Find where the given text appears and provide that cell's center as [X, Y] coordinate. 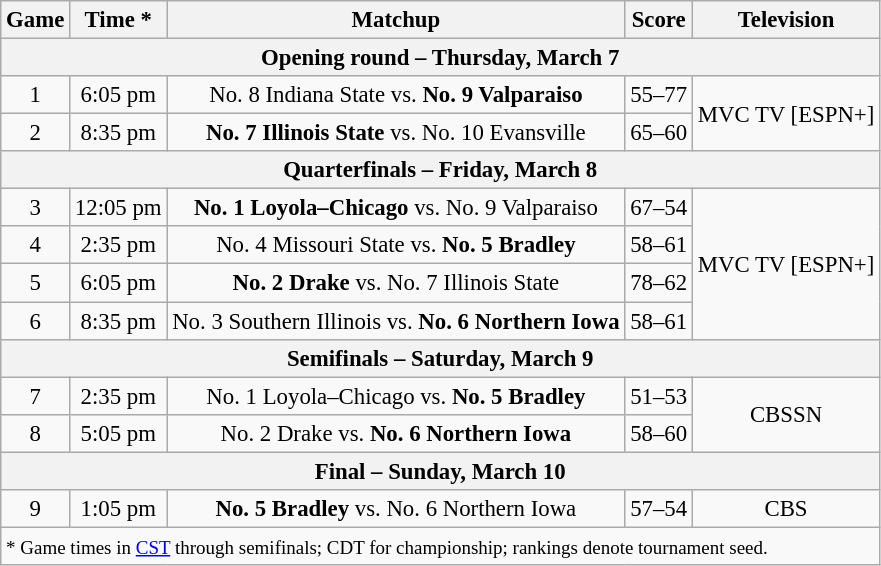
No. 1 Loyola–Chicago vs. No. 9 Valparaiso [396, 208]
Opening round – Thursday, March 7 [440, 58]
78–62 [659, 283]
CBS [786, 509]
No. 8 Indiana State vs. No. 9 Valparaiso [396, 95]
No. 1 Loyola–Chicago vs. No. 5 Bradley [396, 396]
Semifinals – Saturday, March 9 [440, 358]
7 [36, 396]
No. 5 Bradley vs. No. 6 Northern Iowa [396, 509]
Final – Sunday, March 10 [440, 471]
No. 7 Illinois State vs. No. 10 Evansville [396, 133]
No. 2 Drake vs. No. 6 Northern Iowa [396, 433]
57–54 [659, 509]
51–53 [659, 396]
67–54 [659, 208]
Television [786, 20]
* Game times in CST through semifinals; CDT for championship; rankings denote tournament seed. [440, 546]
4 [36, 245]
3 [36, 208]
No. 4 Missouri State vs. No. 5 Bradley [396, 245]
12:05 pm [118, 208]
Game [36, 20]
1:05 pm [118, 509]
9 [36, 509]
Score [659, 20]
Quarterfinals – Friday, March 8 [440, 170]
No. 3 Southern Illinois vs. No. 6 Northern Iowa [396, 321]
55–77 [659, 95]
No. 2 Drake vs. No. 7 Illinois State [396, 283]
CBSSN [786, 414]
5 [36, 283]
1 [36, 95]
2 [36, 133]
58–60 [659, 433]
Time * [118, 20]
6 [36, 321]
Matchup [396, 20]
5:05 pm [118, 433]
8 [36, 433]
65–60 [659, 133]
